Scan for the cell matching the given text and deliver its (X, Y) coordinate at center. 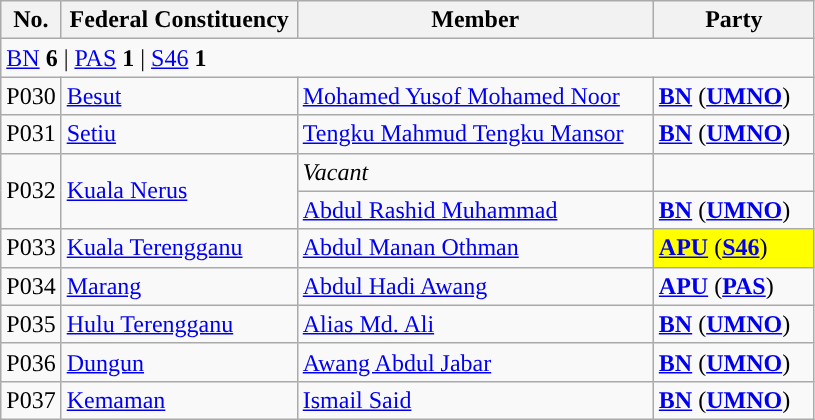
P037 (31, 400)
Mohamed Yusof Mohamed Noor (475, 96)
P035 (31, 324)
No. (31, 20)
Awang Abdul Jabar (475, 362)
Vacant (475, 172)
Kuala Terengganu (179, 248)
P030 (31, 96)
Kemaman (179, 400)
Abdul Manan Othman (475, 248)
Tengku Mahmud Tengku Mansor (475, 134)
P036 (31, 362)
P032 (31, 191)
Kuala Nerus (179, 191)
Setiu (179, 134)
Marang (179, 286)
APU (S46) (734, 248)
BN 6 | PAS 1 | S46 1 (408, 58)
Dungun (179, 362)
P033 (31, 248)
Hulu Terengganu (179, 324)
Abdul Rashid Muhammad (475, 210)
Besut (179, 96)
P034 (31, 286)
P031 (31, 134)
Alias Md. Ali (475, 324)
APU (PAS) (734, 286)
Ismail Said (475, 400)
Abdul Hadi Awang (475, 286)
Member (475, 20)
Federal Constituency (179, 20)
Party (734, 20)
